Detect which cell encompasses the target text, then output its (X, Y) center coordinate. 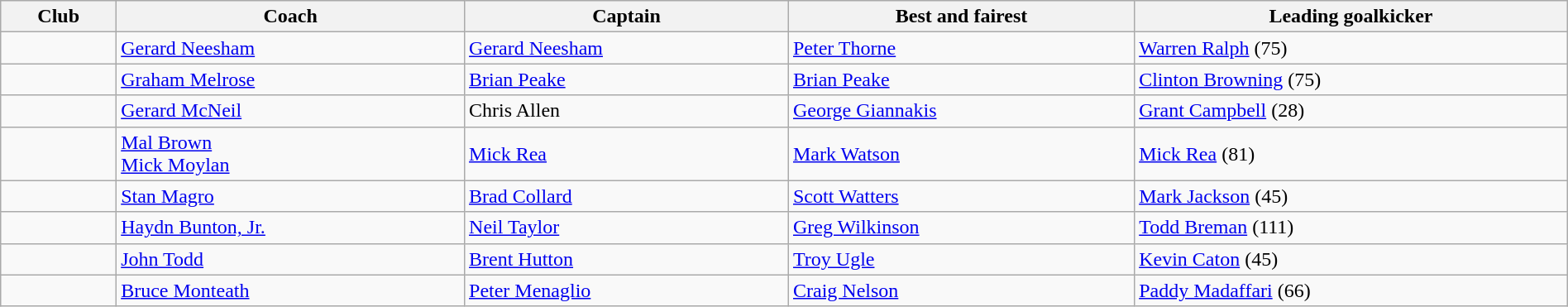
Neil Taylor (627, 228)
Chris Allen (627, 111)
Gerard McNeil (291, 111)
Grant Campbell (28) (1351, 111)
George Giannakis (961, 111)
Mick Rea (627, 154)
Todd Breman (111) (1351, 228)
Club (59, 17)
Haydn Bunton, Jr. (291, 228)
Best and fairest (961, 17)
Peter Thorne (961, 48)
Mark Jackson (45) (1351, 196)
Craig Nelson (961, 290)
Paddy Madaffari (66) (1351, 290)
John Todd (291, 259)
Clinton Browning (75) (1351, 79)
Kevin Caton (45) (1351, 259)
Brad Collard (627, 196)
Coach (291, 17)
Mick Rea (81) (1351, 154)
Scott Watters (961, 196)
Leading goalkicker (1351, 17)
Troy Ugle (961, 259)
Warren Ralph (75) (1351, 48)
Captain (627, 17)
Brent Hutton (627, 259)
Stan Magro (291, 196)
Greg Wilkinson (961, 228)
Bruce Monteath (291, 290)
Graham Melrose (291, 79)
Peter Menaglio (627, 290)
Mal BrownMick Moylan (291, 154)
Mark Watson (961, 154)
